Locate the cell with the specified text and output its (X, Y) center coordinate. 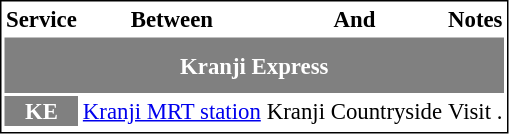
And (354, 19)
Service (41, 19)
Kranji Express (254, 66)
Notes (476, 19)
KE (41, 111)
Between (172, 19)
Visit . (476, 111)
Kranji MRT station (172, 111)
Kranji Countryside (354, 111)
